For the text-containing cell, return its midpoint in (x, y) coordinate format. 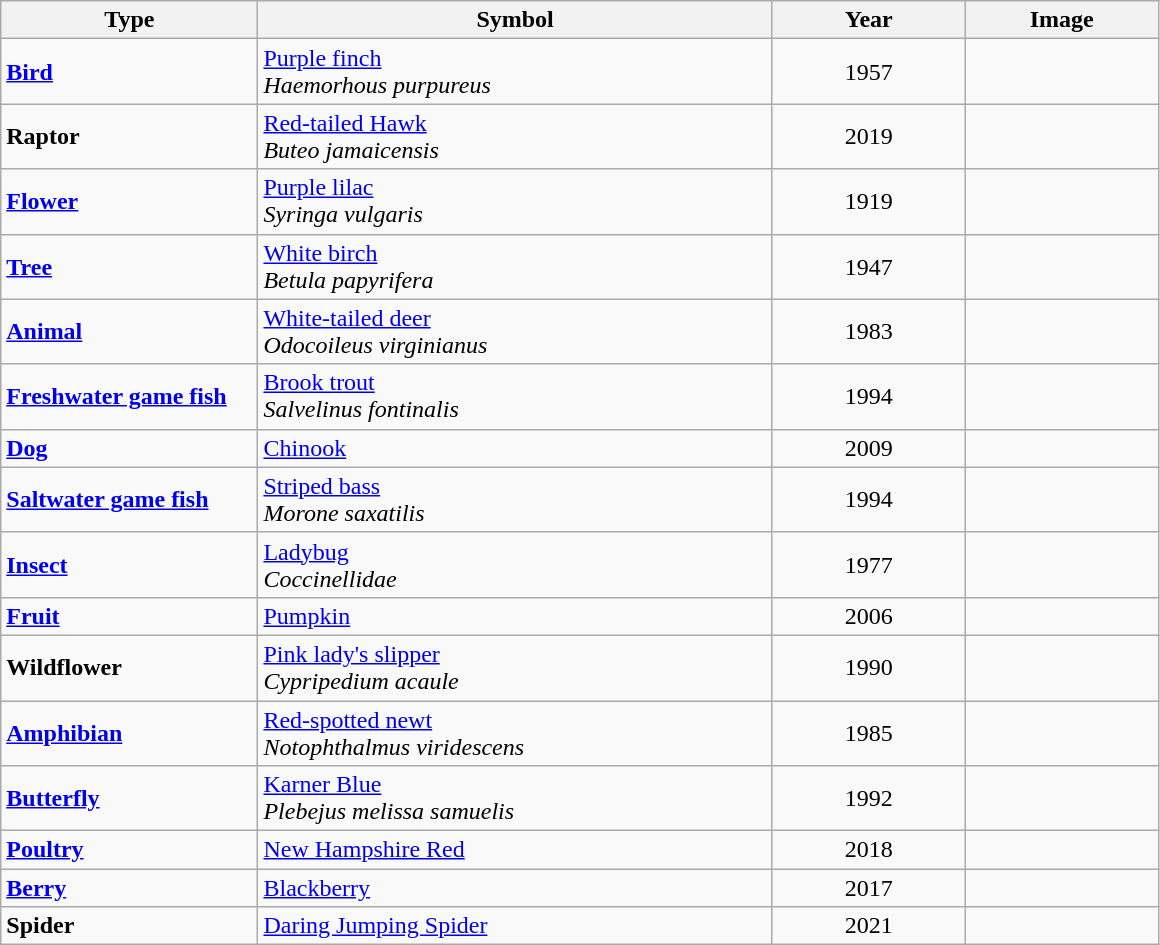
Tree (130, 266)
White birchBetula papyrifera (515, 266)
Flower (130, 202)
Dog (130, 448)
Striped bassMorone saxatilis (515, 500)
Butterfly (130, 798)
Symbol (515, 20)
Insect (130, 564)
1985 (868, 732)
1992 (868, 798)
Daring Jumping Spider (515, 926)
Spider (130, 926)
Purple finchHaemorhous purpureus (515, 72)
Pumpkin (515, 616)
Red-spotted newtNotophthalmus viridescens (515, 732)
Fruit (130, 616)
Saltwater game fish (130, 500)
Pink lady's slipperCypripedium acaule (515, 668)
Blackberry (515, 888)
Amphibian (130, 732)
1983 (868, 332)
1919 (868, 202)
New Hampshire Red (515, 850)
1957 (868, 72)
2006 (868, 616)
White-tailed deerOdocoileus virginianus (515, 332)
Brook troutSalvelinus fontinalis (515, 396)
2017 (868, 888)
Image (1062, 20)
Type (130, 20)
Animal (130, 332)
2009 (868, 448)
1990 (868, 668)
Freshwater game fish (130, 396)
Year (868, 20)
2021 (868, 926)
1947 (868, 266)
LadybugCoccinellidae (515, 564)
Poultry (130, 850)
Raptor (130, 136)
Berry (130, 888)
Chinook (515, 448)
Karner BluePlebejus melissa samuelis (515, 798)
Purple lilacSyringa vulgaris (515, 202)
Red-tailed HawkButeo jamaicensis (515, 136)
Bird (130, 72)
2018 (868, 850)
Wildflower (130, 668)
1977 (868, 564)
2019 (868, 136)
